Pinpoint the cell where the given text exists, returning its (X, Y) midpoint coordinate. 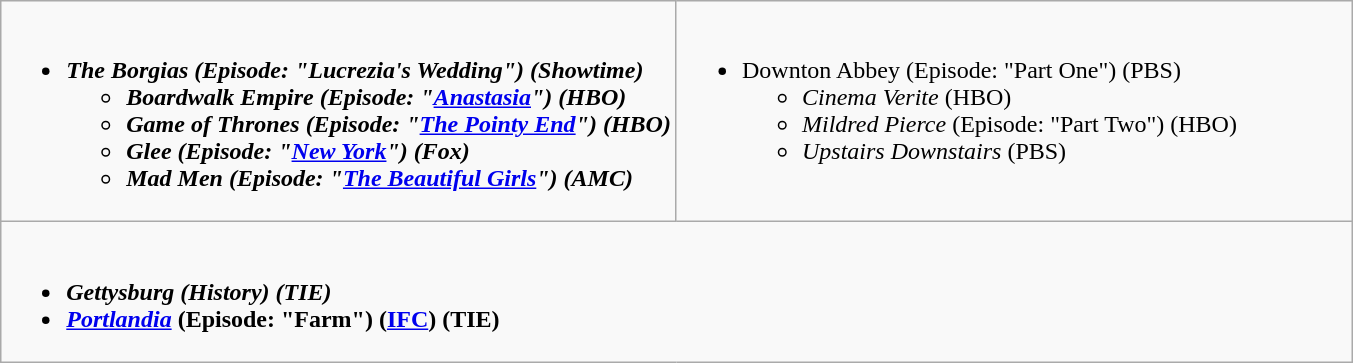
Downton Abbey (Episode: "Part One") (PBS)Cinema Verite (HBO)Mildred Pierce (Episode: "Part Two") (HBO)Upstairs Downstairs (PBS) (1014, 112)
Gettysburg (History) (TIE)Portlandia (Episode: "Farm") (IFC) (TIE) (676, 292)
